Extract the (X, Y) coordinate from the center of the cell holding the provided text.  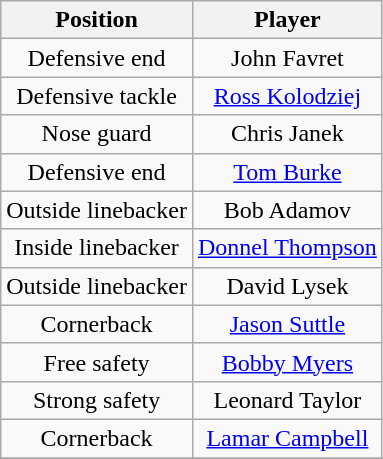
John Favret (287, 58)
Chris Janek (287, 134)
Strong safety (97, 400)
Defensive tackle (97, 96)
Nose guard (97, 134)
Free safety (97, 362)
Position (97, 20)
Jason Suttle (287, 324)
Player (287, 20)
Ross Kolodziej (287, 96)
David Lysek (287, 286)
Donnel Thompson (287, 248)
Bobby Myers (287, 362)
Leonard Taylor (287, 400)
Lamar Campbell (287, 438)
Inside linebacker (97, 248)
Bob Adamov (287, 210)
Tom Burke (287, 172)
